Capture the cell that displays the provided text and extract its [x, y] central coordinate. 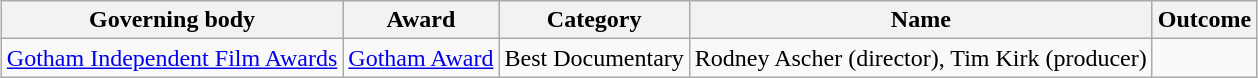
Outcome [1204, 20]
Name [920, 20]
Gotham Award [421, 58]
Governing body [172, 20]
Award [421, 20]
Best Documentary [594, 58]
Category [594, 20]
Gotham Independent Film Awards [172, 58]
Rodney Ascher (director), Tim Kirk (producer) [920, 58]
